Locate the cell with the specified text and output its [x, y] center coordinate. 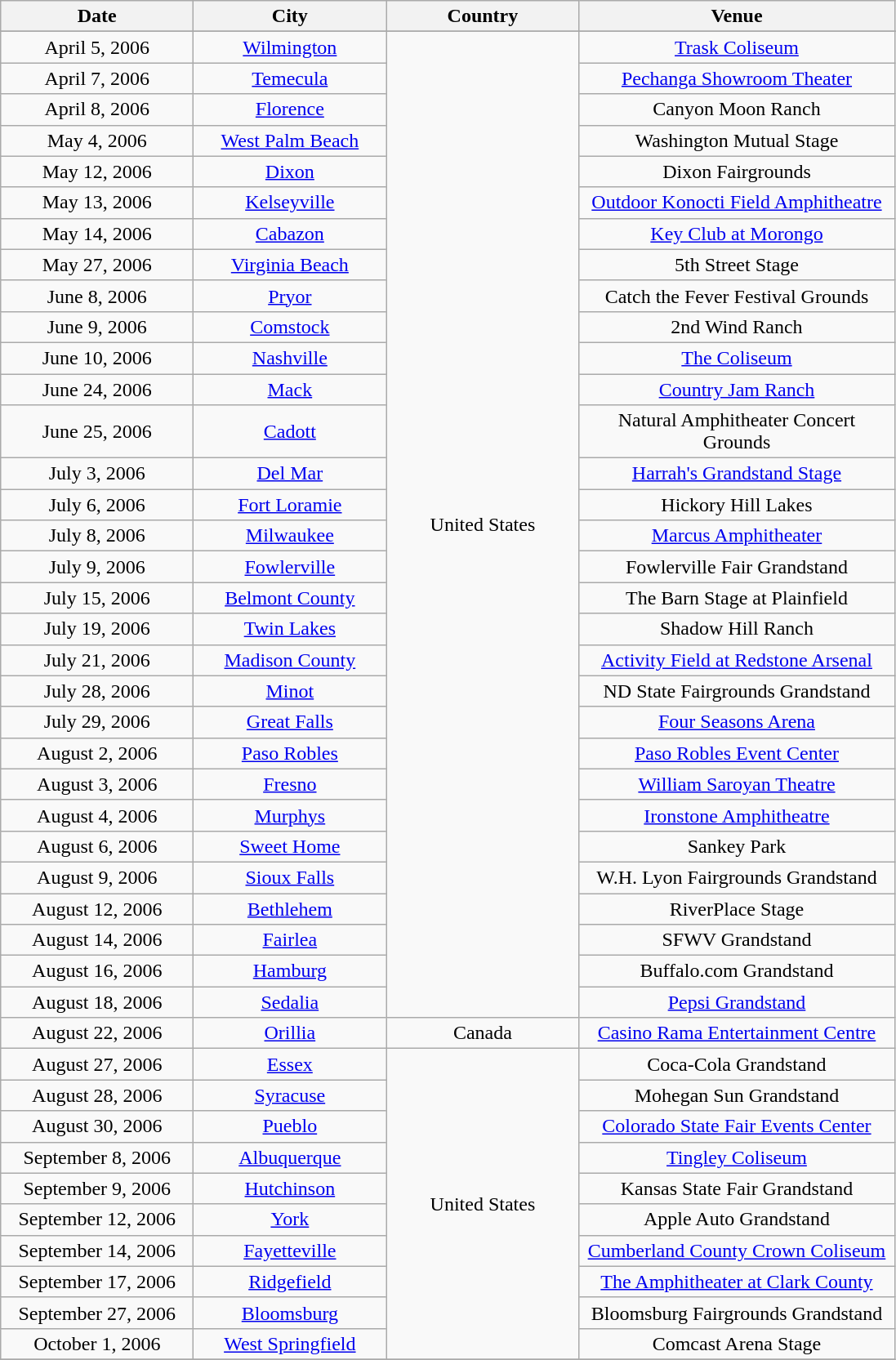
Pryor [290, 296]
August 22, 2006 [97, 1033]
Country Jam Ranch [737, 390]
July 6, 2006 [97, 505]
May 12, 2006 [97, 172]
July 15, 2006 [97, 598]
Sioux Falls [290, 877]
September 17, 2006 [97, 1282]
August 30, 2006 [97, 1126]
August 2, 2006 [97, 753]
September 9, 2006 [97, 1188]
May 14, 2006 [97, 234]
July 21, 2006 [97, 660]
August 18, 2006 [97, 1002]
Cadott [290, 431]
September 8, 2006 [97, 1157]
September 14, 2006 [97, 1251]
RiverPlace Stage [737, 909]
June 10, 2006 [97, 358]
Hutchinson [290, 1188]
Belmont County [290, 598]
Comstock [290, 327]
April 8, 2006 [97, 109]
May 27, 2006 [97, 265]
The Amphitheater at Clark County [737, 1282]
May 4, 2006 [97, 140]
Twin Lakes [290, 629]
September 27, 2006 [97, 1313]
Del Mar [290, 474]
Sankey Park [737, 846]
Washington Mutual Stage [737, 140]
August 12, 2006 [97, 909]
May 13, 2006 [97, 203]
June 24, 2006 [97, 390]
September 12, 2006 [97, 1220]
Minot [290, 691]
Hamburg [290, 971]
Hickory Hill Lakes [737, 505]
Dixon Fairgrounds [737, 172]
Syracuse [290, 1095]
Apple Auto Grandstand [737, 1220]
Pueblo [290, 1126]
Great Falls [290, 722]
Country [483, 16]
Fort Loramie [290, 505]
City [290, 16]
Bethlehem [290, 909]
Albuquerque [290, 1157]
July 9, 2006 [97, 567]
Paso Robles [290, 753]
Kansas State Fair Grandstand [737, 1188]
Murphys [290, 815]
June 8, 2006 [97, 296]
York [290, 1220]
Pepsi Grandstand [737, 1002]
West Palm Beach [290, 140]
Temecula [290, 78]
July 3, 2006 [97, 474]
July 8, 2006 [97, 536]
Kelseyville [290, 203]
Venue [737, 16]
August 4, 2006 [97, 815]
ND State Fairgrounds Grandstand [737, 691]
Ironstone Amphitheatre [737, 815]
Key Club at Morongo [737, 234]
August 16, 2006 [97, 971]
July 29, 2006 [97, 722]
June 25, 2006 [97, 431]
July 19, 2006 [97, 629]
Date [97, 16]
August 3, 2006 [97, 784]
Activity Field at Redstone Arsenal [737, 660]
Paso Robles Event Center [737, 753]
Dixon [290, 172]
Sedalia [290, 1002]
Ridgefield [290, 1282]
Milwaukee [290, 536]
Casino Rama Entertainment Centre [737, 1033]
Harrah's Grandstand Stage [737, 474]
2nd Wind Ranch [737, 327]
Marcus Amphitheater [737, 536]
Fairlea [290, 940]
Florence [290, 109]
Bloomsburg [290, 1313]
Coca-Cola Grandstand [737, 1064]
Trask Coliseum [737, 47]
W.H. Lyon Fairgrounds Grandstand [737, 877]
Mack [290, 390]
Virginia Beach [290, 265]
5th Street Stage [737, 265]
SFWV Grandstand [737, 940]
Fayetteville [290, 1251]
The Coliseum [737, 358]
August 28, 2006 [97, 1095]
October 1, 2006 [97, 1344]
Fowlerville Fair Grandstand [737, 567]
Outdoor Konocti Field Amphitheatre [737, 203]
Fresno [290, 784]
Fowlerville [290, 567]
August 14, 2006 [97, 940]
Cabazon [290, 234]
Orillia [290, 1033]
August 6, 2006 [97, 846]
Bloomsburg Fairgrounds Grandstand [737, 1313]
Catch the Fever Festival Grounds [737, 296]
Madison County [290, 660]
Essex [290, 1064]
West Springfield [290, 1344]
Cumberland County Crown Coliseum [737, 1251]
The Barn Stage at Plainfield [737, 598]
Wilmington [290, 47]
Buffalo.com Grandstand [737, 971]
William Saroyan Theatre [737, 784]
June 9, 2006 [97, 327]
April 7, 2006 [97, 78]
Canyon Moon Ranch [737, 109]
Comcast Arena Stage [737, 1344]
Natural Amphitheater Concert Grounds [737, 431]
Pechanga Showroom Theater [737, 78]
July 28, 2006 [97, 691]
Tingley Coliseum [737, 1157]
Sweet Home [290, 846]
Nashville [290, 358]
August 27, 2006 [97, 1064]
Canada [483, 1033]
August 9, 2006 [97, 877]
Shadow Hill Ranch [737, 629]
Mohegan Sun Grandstand [737, 1095]
Four Seasons Arena [737, 722]
Colorado State Fair Events Center [737, 1126]
April 5, 2006 [97, 47]
